Output the [X, Y] coordinate of the center of the cell containing the given text.  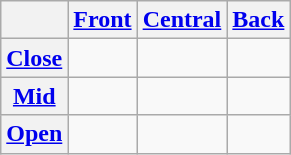
Back [258, 20]
Close [34, 58]
Mid [34, 96]
Front [102, 20]
Open [34, 134]
Central [182, 20]
